Pinpoint the cell where the given text exists, returning its [x, y] midpoint coordinate. 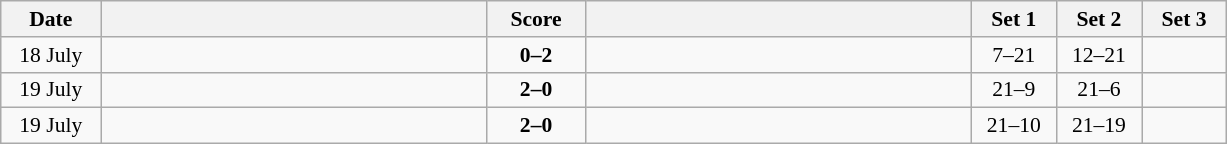
Set 2 [1098, 19]
0–2 [536, 55]
Score [536, 19]
21–6 [1098, 90]
Set 1 [1014, 19]
7–21 [1014, 55]
Set 3 [1184, 19]
21–10 [1014, 126]
Date [51, 19]
21–19 [1098, 126]
18 July [51, 55]
12–21 [1098, 55]
21–9 [1014, 90]
